Capture the cell that displays the provided text and extract its (X, Y) central coordinate. 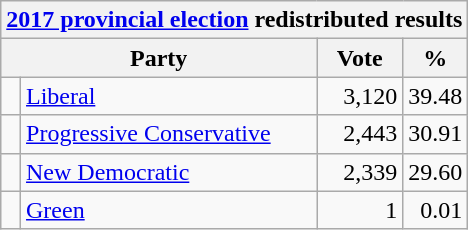
Vote (360, 58)
39.48 (436, 96)
0.01 (436, 210)
New Democratic (169, 172)
2017 provincial election redistributed results (234, 20)
3,120 (360, 96)
1 (360, 210)
Progressive Conservative (169, 134)
Liberal (169, 96)
2,339 (360, 172)
% (436, 58)
2,443 (360, 134)
30.91 (436, 134)
Green (169, 210)
Party (159, 58)
29.60 (436, 172)
